Scan for the cell matching the given text and deliver its [x, y] coordinate at center. 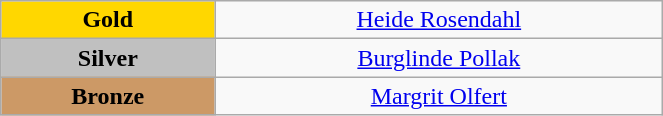
Gold [108, 20]
Burglinde Pollak [439, 58]
Bronze [108, 96]
Silver [108, 58]
Heide Rosendahl [439, 20]
Margrit Olfert [439, 96]
